Locate the cell with the specified text and output its [X, Y] center coordinate. 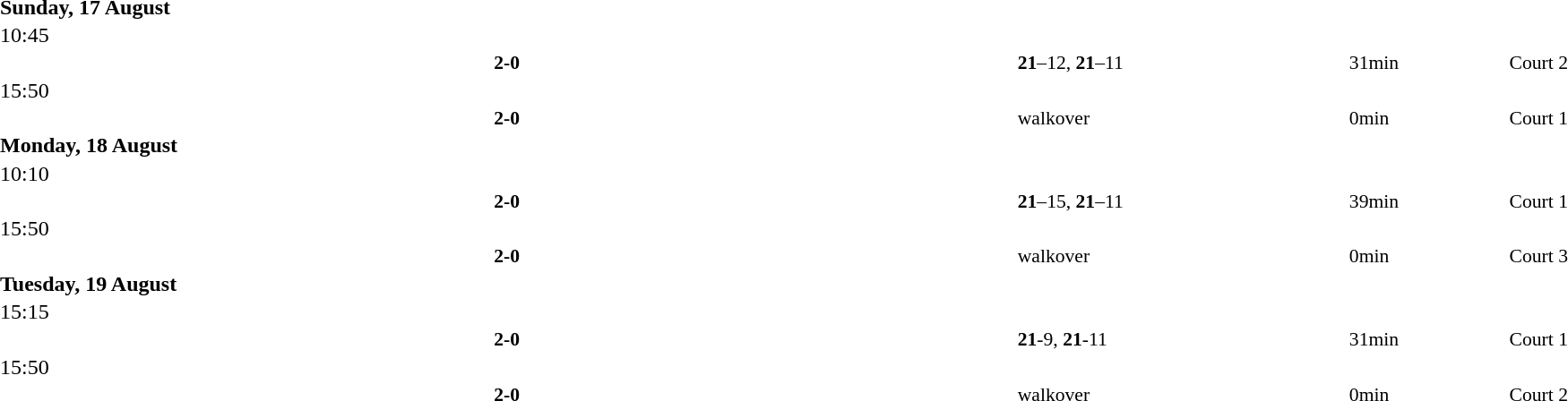
21–12, 21–11 [1181, 63]
39min [1426, 200]
21–15, 21–11 [1181, 200]
21-9, 21-11 [1181, 339]
